Provide the [X, Y] coordinate of the cell's center where the given text is located.  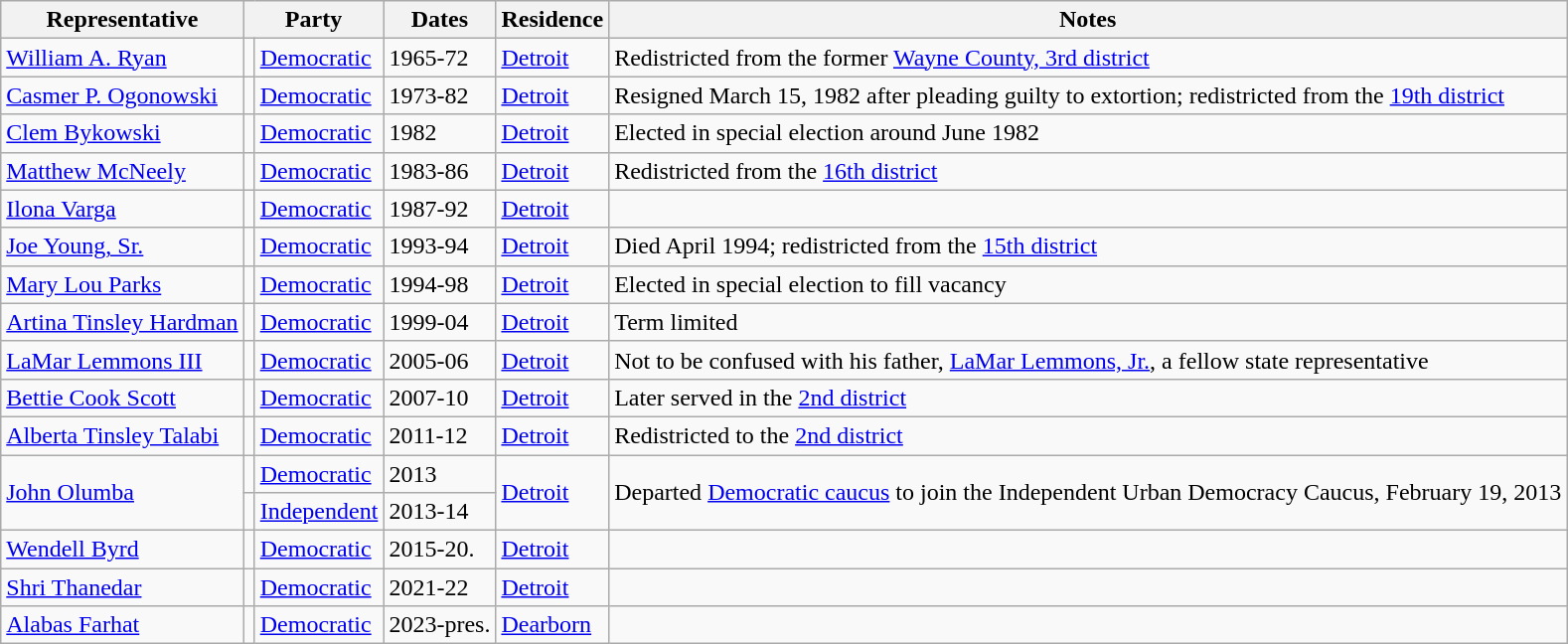
2015-20. [439, 550]
Bettie Cook Scott [122, 398]
Wendell Byrd [122, 550]
Dates [439, 20]
LaMar Lemmons III [122, 360]
Representative [122, 20]
Joe Young, Sr. [122, 246]
Matthew McNeely [122, 171]
2007-10 [439, 398]
2013 [439, 474]
Mary Lou Parks [122, 284]
Departed Democratic caucus to join the Independent Urban Democracy Caucus, February 19, 2013 [1088, 493]
1994-98 [439, 284]
Died April 1994; redistricted from the 15th district [1088, 246]
Elected in special election to fill vacancy [1088, 284]
2021-22 [439, 587]
1993-94 [439, 246]
Shri Thanedar [122, 587]
2011-12 [439, 435]
Term limited [1088, 322]
2013-14 [439, 512]
Clem Bykowski [122, 133]
Redistricted from the 16th district [1088, 171]
Elected in special election around June 1982 [1088, 133]
1982 [439, 133]
John Olumba [122, 493]
2023-pres. [439, 625]
Independent [319, 512]
Artina Tinsley Hardman [122, 322]
1983-86 [439, 171]
Not to be confused with his father, LaMar Lemmons, Jr., a fellow state representative [1088, 360]
1973-82 [439, 95]
William A. Ryan [122, 58]
Resigned March 15, 1982 after pleading guilty to extortion; redistricted from the 19th district [1088, 95]
Redistricted to the 2nd district [1088, 435]
1987-92 [439, 209]
Residence [552, 20]
2005-06 [439, 360]
Redistricted from the former Wayne County, 3rd district [1088, 58]
Alabas Farhat [122, 625]
Casmer P. Ogonowski [122, 95]
Ilona Varga [122, 209]
Party [314, 20]
Notes [1088, 20]
Later served in the 2nd district [1088, 398]
Dearborn [552, 625]
1965-72 [439, 58]
1999-04 [439, 322]
Alberta Tinsley Talabi [122, 435]
